Return the [x, y] coordinate for the center point of the cell that contains the specified text.  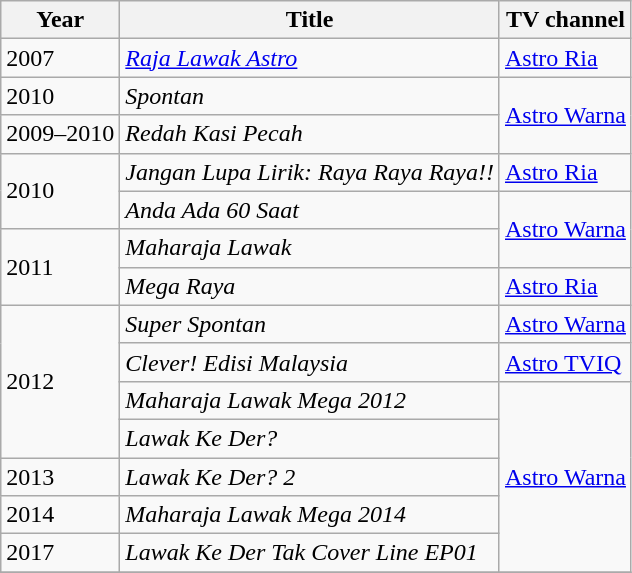
Redah Kasi Pecah [310, 134]
Maharaja Lawak Mega 2014 [310, 515]
Lawak Ke Der? 2 [310, 477]
2007 [60, 58]
Title [310, 20]
2014 [60, 515]
2012 [60, 381]
Raja Lawak Astro [310, 58]
Mega Raya [310, 286]
2011 [60, 267]
Lawak Ke Der? [310, 438]
Anda Ada 60 Saat [310, 210]
2017 [60, 553]
Maharaja Lawak [310, 248]
2009–2010 [60, 134]
TV channel [565, 20]
2013 [60, 477]
Astro TVIQ [565, 362]
Super Spontan [310, 324]
Maharaja Lawak Mega 2012 [310, 400]
Lawak Ke Der Tak Cover Line EP01 [310, 553]
Jangan Lupa Lirik: Raya Raya Raya!! [310, 172]
Year [60, 20]
Spontan [310, 96]
Clever! Edisi Malaysia [310, 362]
